Detect which cell encompasses the target text, then output its (x, y) center coordinate. 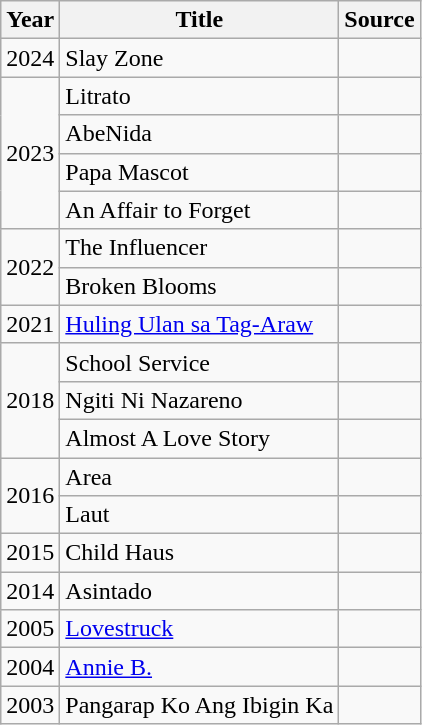
2016 (30, 496)
Laut (200, 515)
Asintado (200, 591)
Almost A Love Story (200, 438)
Ngiti Ni Nazareno (200, 400)
School Service (200, 362)
Lovestruck (200, 629)
2004 (30, 667)
Litrato (200, 96)
2023 (30, 153)
2018 (30, 400)
Papa Mascot (200, 172)
The Influencer (200, 248)
Broken Blooms (200, 286)
Title (200, 20)
An Affair to Forget (200, 210)
2014 (30, 591)
2005 (30, 629)
2021 (30, 324)
2022 (30, 267)
Area (200, 477)
AbeNida (200, 134)
2024 (30, 58)
Annie B. (200, 667)
2015 (30, 553)
2003 (30, 705)
Pangarap Ko Ang Ibigin Ka (200, 705)
Slay Zone (200, 58)
Child Haus (200, 553)
Huling Ulan sa Tag-Araw (200, 324)
Year (30, 20)
Source (380, 20)
